Extract the [X, Y] coordinate from the center of the cell holding the provided text.  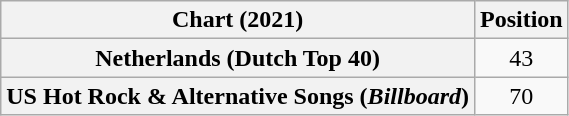
70 [521, 96]
Netherlands (Dutch Top 40) [238, 58]
43 [521, 58]
Position [521, 20]
Chart (2021) [238, 20]
US Hot Rock & Alternative Songs (Billboard) [238, 96]
